Capture the cell that displays the provided text and extract its (x, y) central coordinate. 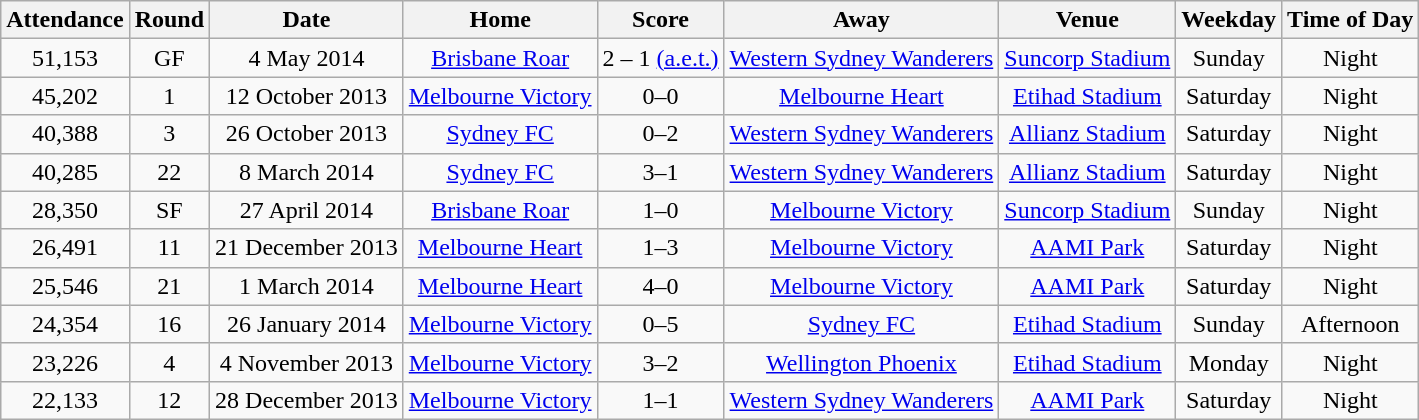
22,133 (65, 400)
25,546 (65, 286)
3 (169, 134)
28,350 (65, 210)
12 October 2013 (307, 96)
11 (169, 248)
4 (169, 362)
1 March 2014 (307, 286)
3–2 (660, 362)
0–2 (660, 134)
4 May 2014 (307, 58)
SF (169, 210)
1–0 (660, 210)
Weekday (1229, 20)
Score (660, 20)
Attendance (65, 20)
Afternoon (1350, 324)
4 November 2013 (307, 362)
26 October 2013 (307, 134)
22 (169, 172)
Date (307, 20)
GF (169, 58)
1–1 (660, 400)
0–5 (660, 324)
21 (169, 286)
Round (169, 20)
3–1 (660, 172)
Venue (1088, 20)
8 March 2014 (307, 172)
Home (500, 20)
Time of Day (1350, 20)
1–3 (660, 248)
40,285 (65, 172)
2 – 1 (a.e.t.) (660, 58)
4–0 (660, 286)
Away (862, 20)
40,388 (65, 134)
Wellington Phoenix (862, 362)
1 (169, 96)
16 (169, 324)
Monday (1229, 362)
51,153 (65, 58)
28 December 2013 (307, 400)
24,354 (65, 324)
27 April 2014 (307, 210)
0–0 (660, 96)
26 January 2014 (307, 324)
23,226 (65, 362)
26,491 (65, 248)
45,202 (65, 96)
21 December 2013 (307, 248)
12 (169, 400)
